Return (X, Y) of the center of cell containing provided text 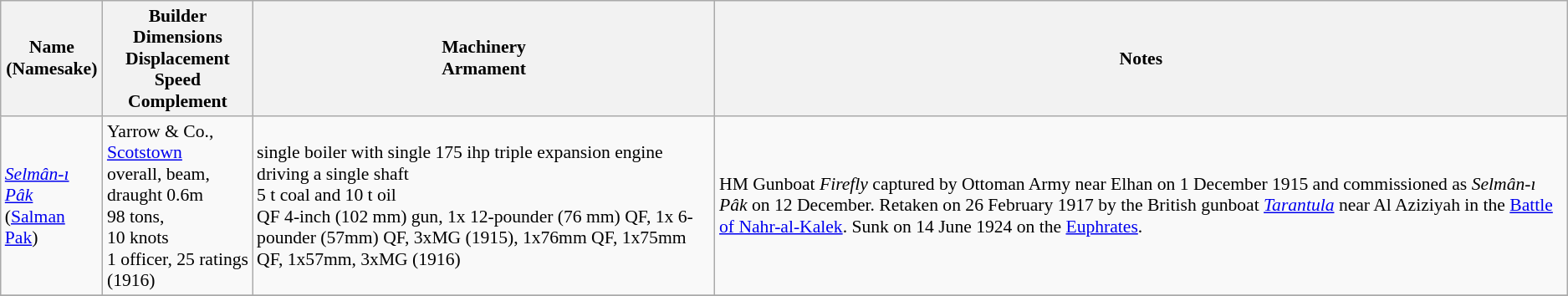
Notes (1141, 59)
BuilderDimensionsDisplacementSpeedComplement (177, 59)
Selmân-ı Pâk(Salman Pak) (52, 206)
MachineryArmament (483, 59)
Name(Namesake) (52, 59)
Yarrow & Co., Scotstown overall, beam, draught 0.6m98 tons, 10 knots1 officer, 25 ratings (1916) (177, 206)
